Determine the [X, Y] coordinate at the center of the cell enclosing the given text.  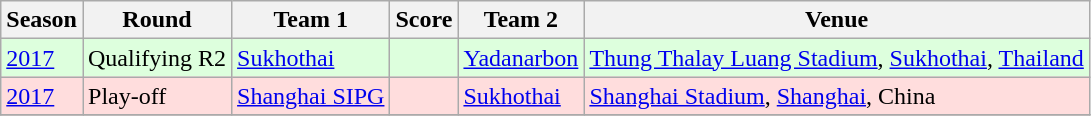
Shanghai Stadium, Shanghai, China [836, 96]
Thung Thalay Luang Stadium, Sukhothai, Thailand [836, 58]
Round [156, 20]
Shanghai SIPG [311, 96]
Season [42, 20]
Play-off [156, 96]
Score [424, 20]
Team 2 [521, 20]
Qualifying R2 [156, 58]
Team 1 [311, 20]
Yadanarbon [521, 58]
Venue [836, 20]
